Pinpoint the cell where the given text exists, returning its [X, Y] midpoint coordinate. 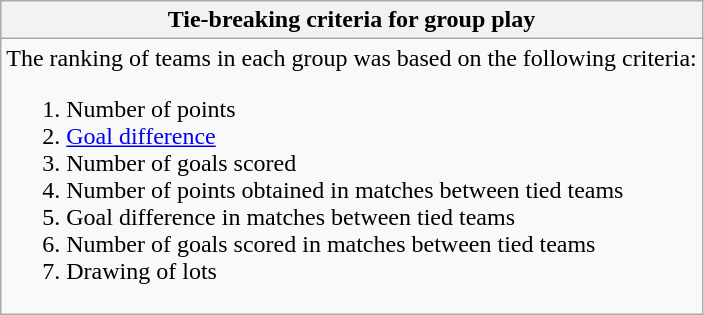
Tie-breaking criteria for group play [352, 20]
